Return the (x, y) coordinate for the center point of the cell that contains the specified text.  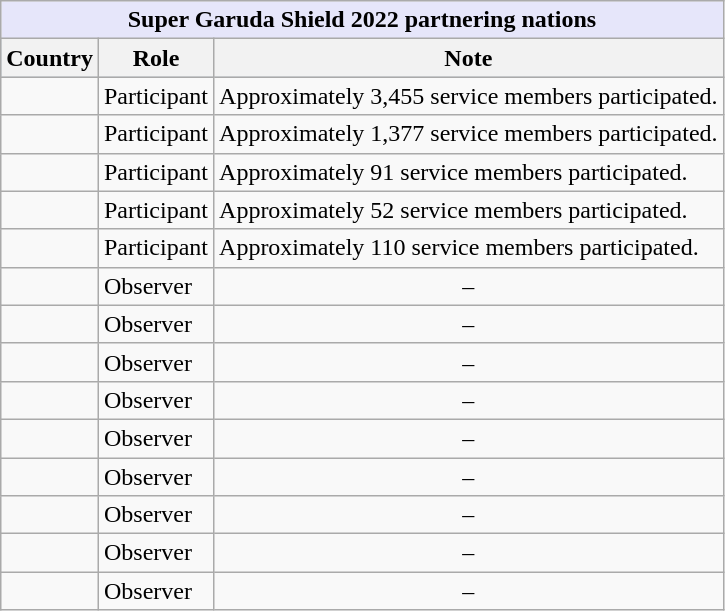
Approximately 3,455 service members participated. (469, 96)
Approximately 52 service members participated. (469, 210)
Approximately 1,377 service members participated. (469, 134)
Super Garuda Shield 2022 partnering nations (362, 20)
Role (156, 58)
Approximately 110 service members participated. (469, 248)
Country (50, 58)
Approximately 91 service members participated. (469, 172)
Note (469, 58)
